Find where the given text appears and provide that cell's center as [x, y] coordinate. 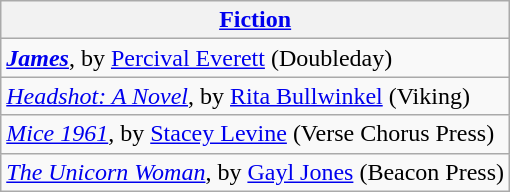
Fiction [256, 20]
James, by Percival Everett (Doubleday) [256, 58]
The Unicorn Woman, by Gayl Jones (Beacon Press) [256, 172]
Mice 1961, by Stacey Levine (Verse Chorus Press) [256, 134]
Headshot: A Novel, by Rita Bullwinkel (Viking) [256, 96]
